Identify which cell holds the provided text, then report its [x, y] central coordinate. 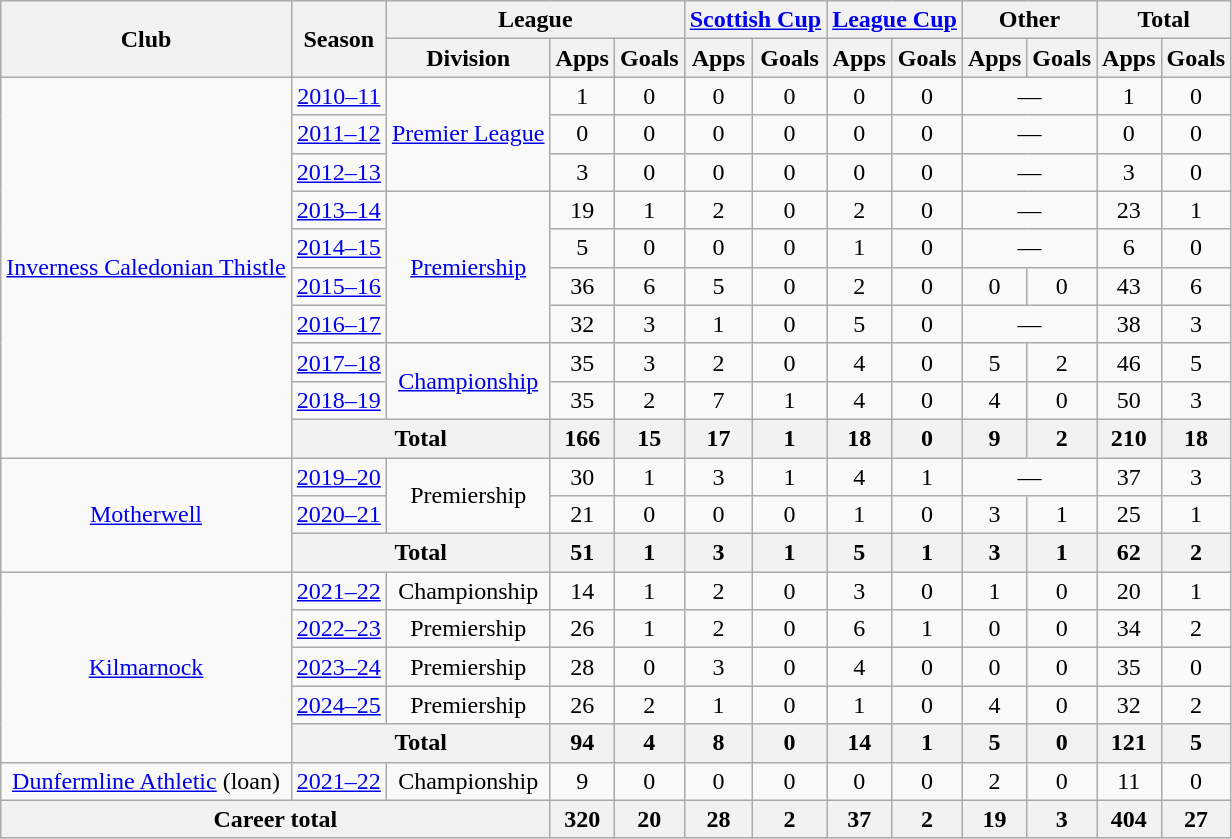
2017–18 [338, 362]
38 [1129, 324]
62 [1129, 553]
League Cup [895, 20]
Premier League [468, 134]
2019–20 [338, 477]
210 [1129, 438]
46 [1129, 362]
Club [146, 39]
2014–15 [338, 248]
Kilmarnock [146, 667]
Scottish Cup [755, 20]
Division [468, 58]
25 [1129, 515]
2011–12 [338, 134]
320 [582, 819]
2024–25 [338, 705]
50 [1129, 400]
Season [338, 39]
2016–17 [338, 324]
2023–24 [338, 667]
11 [1129, 781]
27 [1196, 819]
League [535, 20]
Inverness Caledonian Thistle [146, 268]
8 [718, 743]
17 [718, 438]
94 [582, 743]
404 [1129, 819]
2013–14 [338, 210]
Career total [276, 819]
43 [1129, 286]
2022–23 [338, 629]
166 [582, 438]
21 [582, 515]
15 [649, 438]
2012–13 [338, 172]
7 [718, 400]
121 [1129, 743]
2015–16 [338, 286]
Other [1029, 20]
2018–19 [338, 400]
34 [1129, 629]
23 [1129, 210]
Motherwell [146, 515]
Dunfermline Athletic (loan) [146, 781]
51 [582, 553]
2020–21 [338, 515]
36 [582, 286]
2010–11 [338, 96]
30 [582, 477]
